Provide the [X, Y] coordinate of the cell's center where the given text is located.  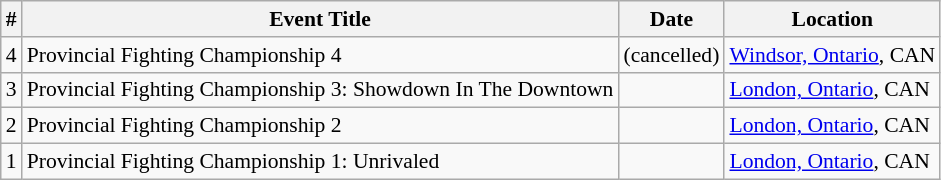
Location [832, 19]
Provincial Fighting Championship 1: Unrivaled [320, 162]
# [12, 19]
4 [12, 55]
3 [12, 90]
Provincial Fighting Championship 3: Showdown In The Downtown [320, 90]
(cancelled) [671, 55]
Event Title [320, 19]
Provincial Fighting Championship 2 [320, 126]
Date [671, 19]
Provincial Fighting Championship 4 [320, 55]
2 [12, 126]
1 [12, 162]
Windsor, Ontario, CAN [832, 55]
